From the cell containing the given text, extract its center point as [x, y] coordinate. 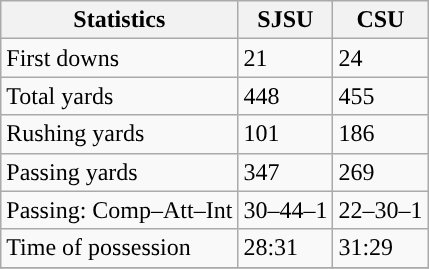
455 [380, 96]
Time of possession [120, 248]
Passing yards [120, 172]
Rushing yards [120, 134]
First downs [120, 58]
SJSU [286, 20]
30–44–1 [286, 210]
22–30–1 [380, 210]
Total yards [120, 96]
269 [380, 172]
31:29 [380, 248]
21 [286, 58]
347 [286, 172]
28:31 [286, 248]
186 [380, 134]
24 [380, 58]
Passing: Comp–Att–Int [120, 210]
448 [286, 96]
CSU [380, 20]
Statistics [120, 20]
101 [286, 134]
